Detect which cell encompasses the target text, then output its (x, y) center coordinate. 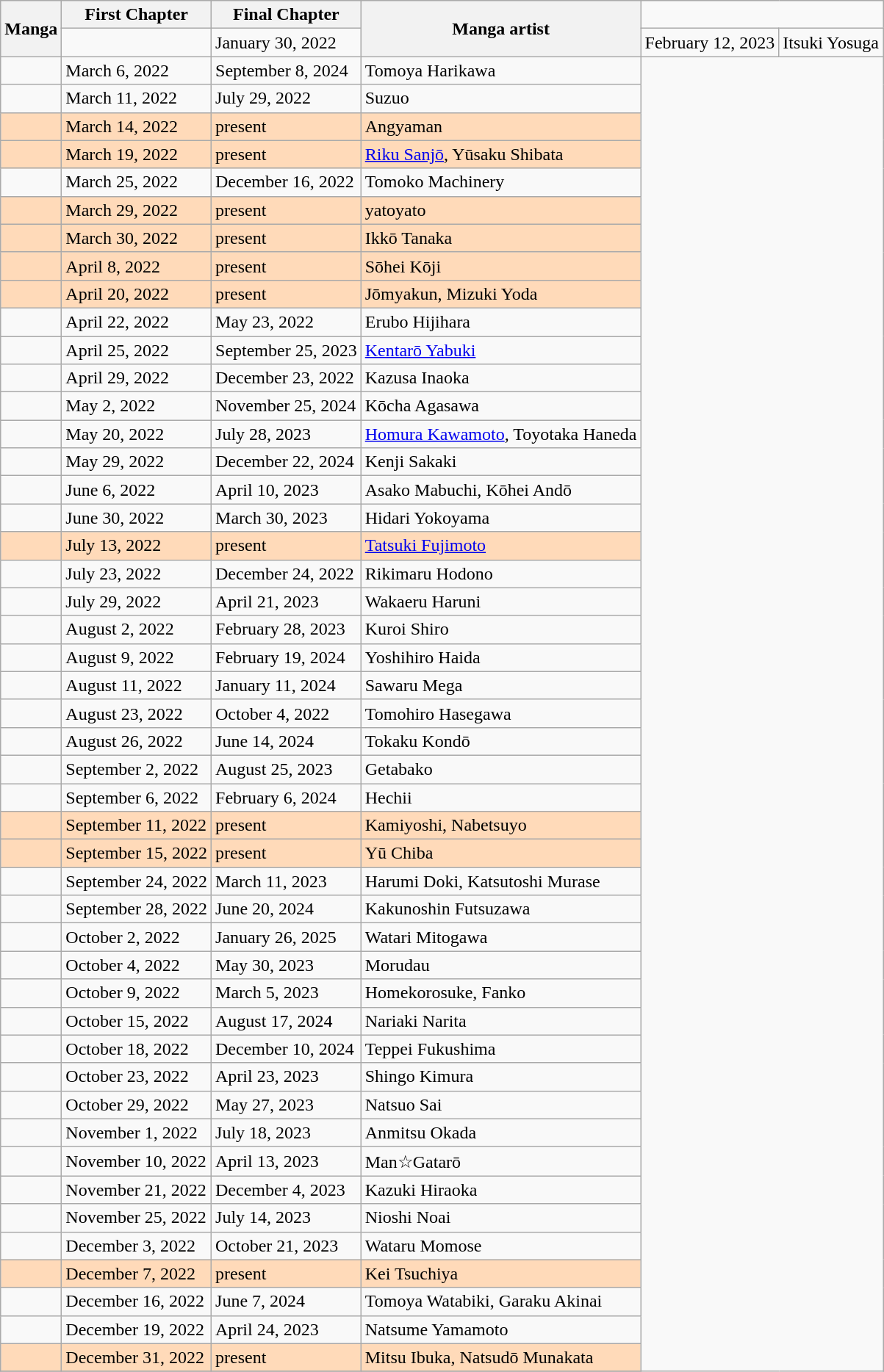
Erubo Hijihara (501, 322)
April 8, 2022 (137, 266)
Mitsu Ibuka, Natsudō Munakata (501, 1357)
April 29, 2022 (137, 378)
Suzuo (501, 98)
Tomoya Harikawa (501, 71)
yatoyato (501, 210)
Tomohiro Hasegawa (501, 713)
July 13, 2022 (137, 546)
Nioshi Noai (501, 1218)
March 29, 2022 (137, 210)
Nariaki Narita (501, 1021)
Harumi Doki, Katsutoshi Murase (501, 881)
June 30, 2022 (137, 518)
April 21, 2023 (287, 602)
Natsuo Sai (501, 1105)
December 19, 2022 (137, 1329)
June 7, 2024 (287, 1301)
Kazusa Inaoka (501, 378)
Homekorosuke, Fanko (501, 993)
August 2, 2022 (137, 629)
December 31, 2022 (137, 1357)
Wataru Momose (501, 1246)
Rikimaru Hodono (501, 574)
April 22, 2022 (137, 322)
Itsuki Yosuga (831, 43)
March 6, 2022 (137, 71)
October 2, 2022 (137, 937)
First Chapter (137, 15)
April 23, 2023 (287, 1077)
September 8, 2024 (287, 71)
December 10, 2024 (287, 1049)
Kamiyoshi, Nabetsuyo (501, 826)
October 9, 2022 (137, 993)
March 25, 2022 (137, 182)
September 11, 2022 (137, 826)
Kentarō Yabuki (501, 350)
December 24, 2022 (287, 574)
April 25, 2022 (137, 350)
September 25, 2023 (287, 350)
Ikkō Tanaka (501, 238)
October 29, 2022 (137, 1105)
Kuroi Shiro (501, 629)
Getabako (501, 769)
Kazuki Hiraoka (501, 1190)
Shingo Kimura (501, 1077)
October 18, 2022 (137, 1049)
November 21, 2022 (137, 1190)
December 7, 2022 (137, 1274)
November 1, 2022 (137, 1133)
Tomoya Watabiki, Garaku Akinai (501, 1301)
December 4, 2023 (287, 1190)
Kenji Sakaki (501, 462)
Homura Kawamoto, Toyotaka Haneda (501, 434)
Watari Mitogawa (501, 937)
June 20, 2024 (287, 909)
August 9, 2022 (137, 657)
March 19, 2022 (137, 154)
April 13, 2023 (287, 1161)
August 23, 2022 (137, 713)
July 18, 2023 (287, 1133)
Anmitsu Okada (501, 1133)
Manga (31, 29)
October 23, 2022 (137, 1077)
September 2, 2022 (137, 769)
Tatsuki Fujimoto (501, 546)
April 24, 2023 (287, 1329)
July 14, 2023 (287, 1218)
September 6, 2022 (137, 797)
July 23, 2022 (137, 574)
July 28, 2023 (287, 434)
Teppei Fukushima (501, 1049)
Yoshihiro Haida (501, 657)
Kei Tsuchiya (501, 1274)
March 11, 2022 (137, 98)
Tokaku Kondō (501, 741)
Wakaeru Haruni (501, 602)
March 5, 2023 (287, 993)
Kakunoshin Futsuzawa (501, 909)
February 19, 2024 (287, 657)
May 27, 2023 (287, 1105)
Asako Mabuchi, Kōhei Andō (501, 490)
Riku Sanjō, Yūsaku Shibata (501, 154)
December 3, 2022 (137, 1246)
Hidari Yokoyama (501, 518)
August 25, 2023 (287, 769)
June 14, 2024 (287, 741)
Manga artist (501, 29)
March 14, 2022 (137, 126)
Angyaman (501, 126)
December 22, 2024 (287, 462)
August 17, 2024 (287, 1021)
Sōhei Kōji (501, 266)
November 25, 2022 (137, 1218)
March 30, 2022 (137, 238)
January 26, 2025 (287, 937)
Natsume Yamamoto (501, 1329)
Morudau (501, 965)
May 29, 2022 (137, 462)
Kōcha Agasawa (501, 406)
Final Chapter (287, 15)
January 11, 2024 (287, 685)
Jōmyakun, Mizuki Yoda (501, 294)
September 15, 2022 (137, 853)
April 20, 2022 (137, 294)
May 20, 2022 (137, 434)
October 21, 2023 (287, 1246)
Man☆Gatarō (501, 1161)
October 15, 2022 (137, 1021)
February 12, 2023 (710, 43)
Hechii (501, 797)
January 30, 2022 (287, 43)
May 30, 2023 (287, 965)
September 28, 2022 (137, 909)
March 11, 2023 (287, 881)
August 11, 2022 (137, 685)
February 6, 2024 (287, 797)
February 28, 2023 (287, 629)
Tomoko Machinery (501, 182)
December 23, 2022 (287, 378)
August 26, 2022 (137, 741)
May 23, 2022 (287, 322)
June 6, 2022 (137, 490)
Sawaru Mega (501, 685)
November 25, 2024 (287, 406)
Yū Chiba (501, 853)
March 30, 2023 (287, 518)
September 24, 2022 (137, 881)
November 10, 2022 (137, 1161)
May 2, 2022 (137, 406)
April 10, 2023 (287, 490)
